Pinpoint the cell where the given text exists, returning its [x, y] midpoint coordinate. 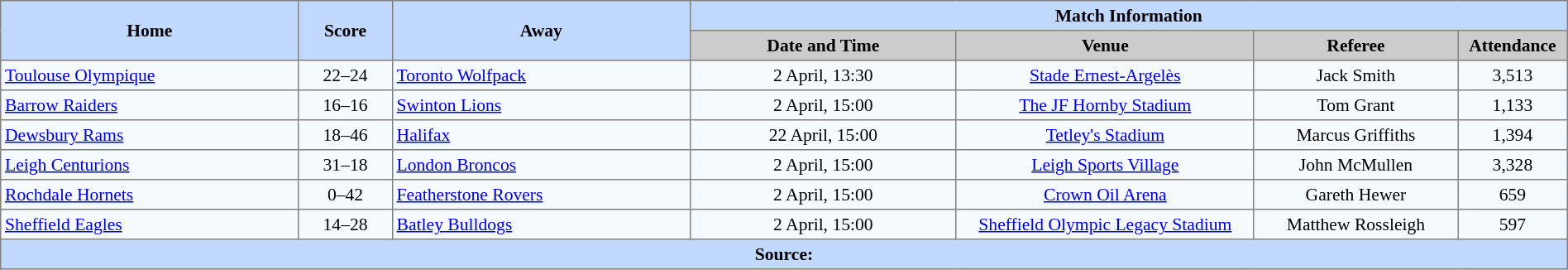
597 [1513, 224]
Attendance [1513, 46]
22 April, 15:00 [823, 135]
Jack Smith [1355, 75]
2 April, 13:30 [823, 75]
659 [1513, 195]
Date and Time [823, 46]
Matthew Rossleigh [1355, 224]
Tom Grant [1355, 105]
The JF Hornby Stadium [1105, 105]
Away [541, 31]
Rochdale Hornets [150, 195]
Toulouse Olympique [150, 75]
3,513 [1513, 75]
Home [150, 31]
16–16 [346, 105]
Halifax [541, 135]
Sheffield Olympic Legacy Stadium [1105, 224]
Leigh Centurions [150, 165]
Referee [1355, 46]
Featherstone Rovers [541, 195]
Leigh Sports Village [1105, 165]
3,328 [1513, 165]
Toronto Wolfpack [541, 75]
22–24 [346, 75]
Marcus Griffiths [1355, 135]
Swinton Lions [541, 105]
Barrow Raiders [150, 105]
Source: [784, 254]
Venue [1105, 46]
Score [346, 31]
Match Information [1128, 16]
Batley Bulldogs [541, 224]
1,394 [1513, 135]
Sheffield Eagles [150, 224]
Crown Oil Arena [1105, 195]
14–28 [346, 224]
John McMullen [1355, 165]
Dewsbury Rams [150, 135]
31–18 [346, 165]
1,133 [1513, 105]
18–46 [346, 135]
0–42 [346, 195]
Stade Ernest-Argelès [1105, 75]
Tetley's Stadium [1105, 135]
Gareth Hewer [1355, 195]
London Broncos [541, 165]
